Search for the cell housing the specified text and yield its [x, y] center coordinate. 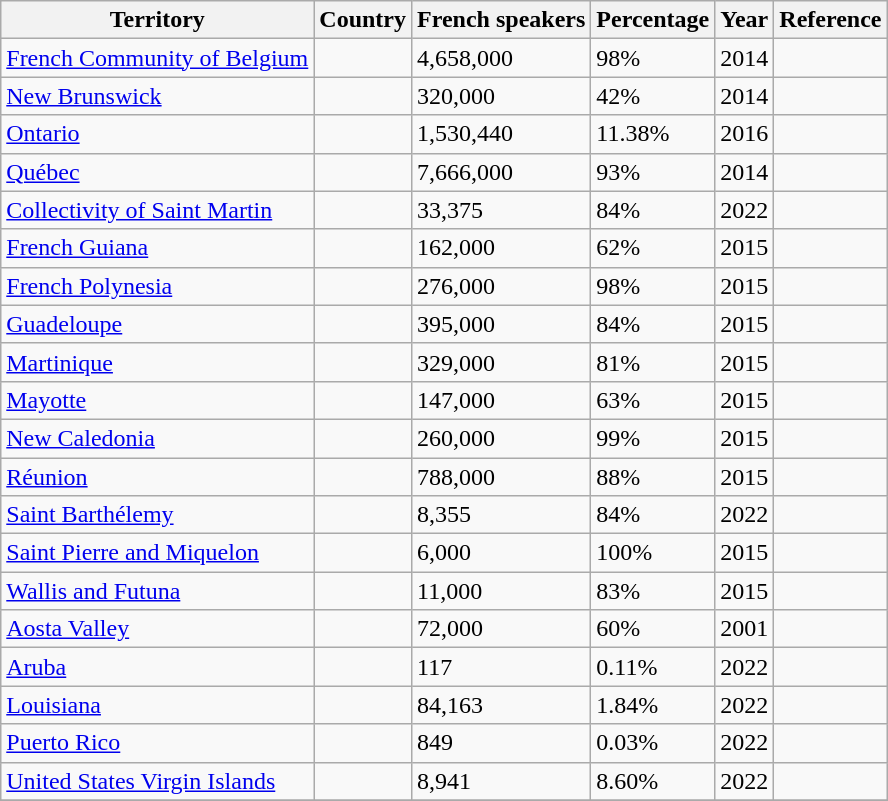
162,000 [502, 248]
88% [653, 477]
French Guiana [158, 248]
83% [653, 591]
100% [653, 553]
4,658,000 [502, 58]
63% [653, 400]
Puerto Rico [158, 743]
Aosta Valley [158, 629]
Martinique [158, 362]
Louisiana [158, 705]
8.60% [653, 781]
0.03% [653, 743]
Year [744, 20]
320,000 [502, 96]
Saint Barthélemy [158, 515]
2016 [744, 134]
8,941 [502, 781]
Percentage [653, 20]
147,000 [502, 400]
French speakers [502, 20]
Réunion [158, 477]
7,666,000 [502, 172]
117 [502, 667]
395,000 [502, 324]
62% [653, 248]
1.84% [653, 705]
6,000 [502, 553]
93% [653, 172]
Reference [830, 20]
Guadeloupe [158, 324]
Territory [158, 20]
11.38% [653, 134]
99% [653, 438]
0.11% [653, 667]
11,000 [502, 591]
72,000 [502, 629]
Collectivity of Saint Martin [158, 210]
New Brunswick [158, 96]
33,375 [502, 210]
84,163 [502, 705]
Mayotte [158, 400]
849 [502, 743]
Aruba [158, 667]
1,530,440 [502, 134]
New Caledonia [158, 438]
Wallis and Futuna [158, 591]
42% [653, 96]
French Polynesia [158, 286]
United States Virgin Islands [158, 781]
Ontario [158, 134]
60% [653, 629]
French Community of Belgium [158, 58]
329,000 [502, 362]
Saint Pierre and Miquelon [158, 553]
260,000 [502, 438]
2001 [744, 629]
788,000 [502, 477]
Québec [158, 172]
81% [653, 362]
8,355 [502, 515]
276,000 [502, 286]
Country [363, 20]
